Extract the [x, y] coordinate from the center of the cell holding the provided text.  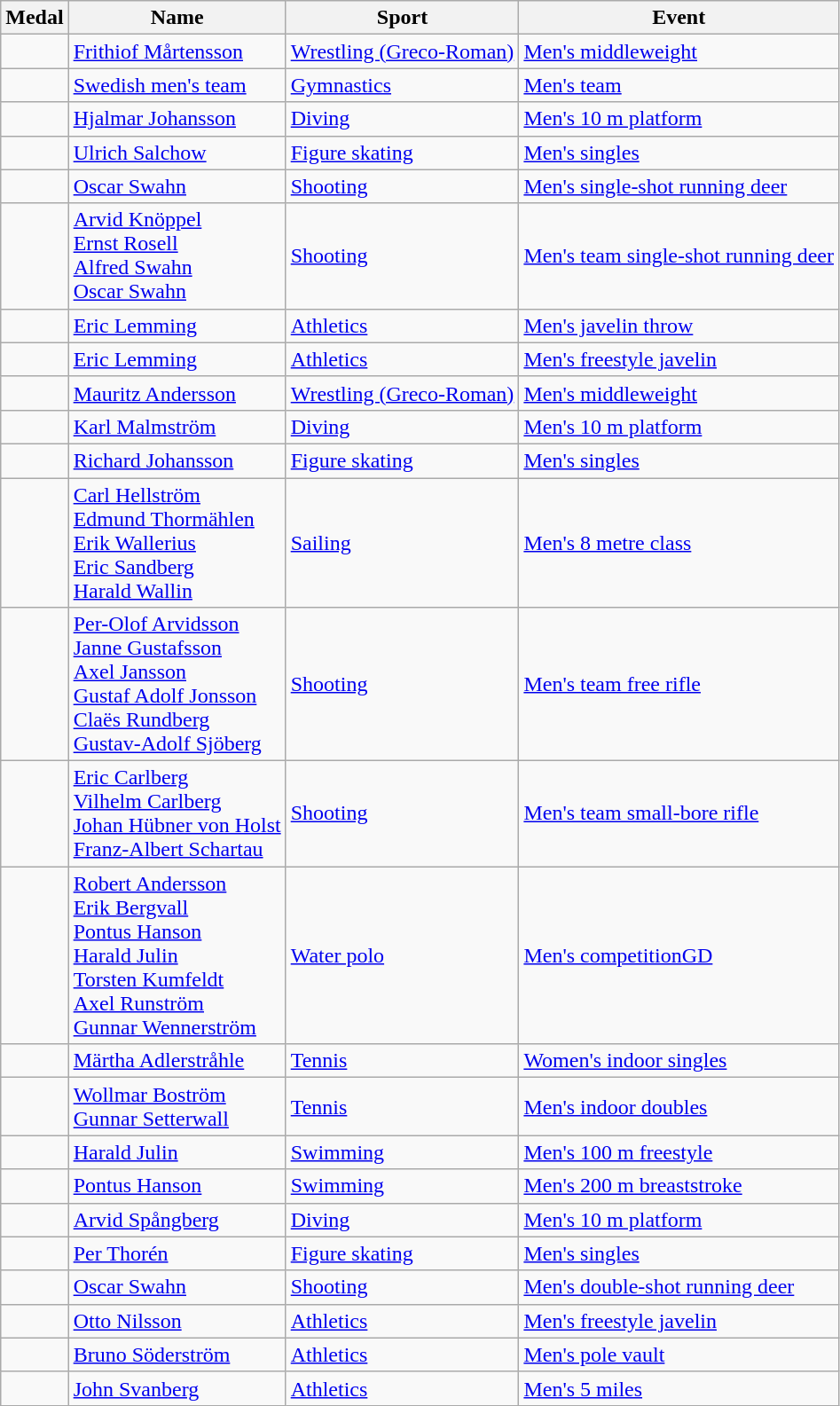
Frithiof Mårtensson [177, 51]
Otto Nilsson [177, 1321]
Gymnastics [403, 85]
Bruno Söderström [177, 1355]
Karl Malmström [177, 427]
Eric CarlbergVilhelm CarlbergJohan Hübner von HolstFranz-Albert Schartau [177, 814]
Water polo [403, 955]
Men's double-shot running deer [679, 1287]
Sailing [403, 542]
Harald Julin [177, 1152]
Richard Johansson [177, 460]
John Svanberg [177, 1388]
Event [679, 18]
Men's 5 miles [679, 1388]
Men's 200 m breaststroke [679, 1186]
Mauritz Andersson [177, 393]
Men's pole vault [679, 1355]
Men's team small-bore rifle [679, 814]
Men's javelin throw [679, 326]
Märtha Adlerstråhle [177, 1061]
Carl HellströmEdmund ThormählenErik WalleriusEric SandbergHarald Wallin [177, 542]
Medal [35, 18]
Ulrich Salchow [177, 153]
Arvid KnöppelErnst RosellAlfred SwahnOscar Swahn [177, 255]
Name [177, 18]
Robert AnderssonErik BergvallPontus HansonHarald JulinTorsten KumfeldtAxel RunströmGunnar Wennerström [177, 955]
Men's team single-shot running deer [679, 255]
Sport [403, 18]
Men's 8 metre class [679, 542]
Per Thorén [177, 1253]
Swedish men's team [177, 85]
Men's team free rifle [679, 685]
Men's 100 m freestyle [679, 1152]
Men's indoor doubles [679, 1107]
Wollmar BoströmGunnar Setterwall [177, 1107]
Per-Olof ArvidssonJanne GustafssonAxel JanssonGustaf Adolf JonssonClaës RundbergGustav-Adolf Sjöberg [177, 685]
Men's single-shot running deer [679, 186]
Hjalmar Johansson [177, 119]
Women's indoor singles [679, 1061]
Arvid Spångberg [177, 1220]
Men's team [679, 85]
Pontus Hanson [177, 1186]
Men's competitionGD [679, 955]
